From the cell containing the given text, extract its center point as (x, y) coordinate. 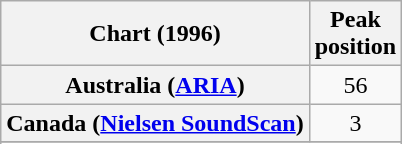
Canada (Nielsen SoundScan) (155, 123)
Chart (1996) (155, 34)
Australia (ARIA) (155, 85)
3 (355, 123)
56 (355, 85)
Peakposition (355, 34)
